Return (X, Y) of the center of cell containing provided text 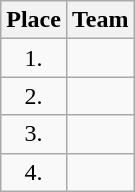
Place (34, 20)
4. (34, 172)
3. (34, 134)
Team (100, 20)
2. (34, 96)
1. (34, 58)
